From the cell containing the given text, extract its center point as [X, Y] coordinate. 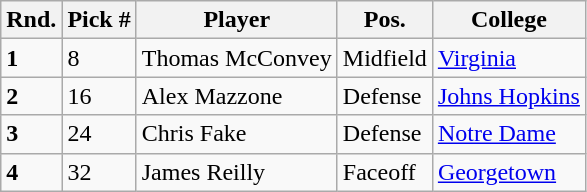
8 [99, 58]
Faceoff [384, 172]
Thomas McConvey [236, 58]
Notre Dame [508, 134]
Chris Fake [236, 134]
Georgetown [508, 172]
16 [99, 96]
Player [236, 20]
James Reilly [236, 172]
Johns Hopkins [508, 96]
3 [32, 134]
Midfield [384, 58]
4 [32, 172]
Alex Mazzone [236, 96]
2 [32, 96]
Pick # [99, 20]
32 [99, 172]
College [508, 20]
Virginia [508, 58]
Pos. [384, 20]
1 [32, 58]
Rnd. [32, 20]
24 [99, 134]
